For the text-containing cell, return its midpoint in (x, y) coordinate format. 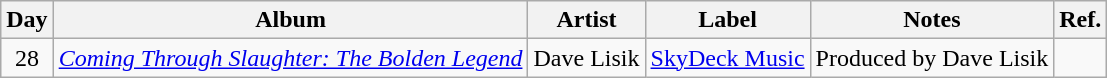
Album (290, 20)
Artist (586, 20)
SkyDeck Music (728, 58)
Label (728, 20)
Produced by Dave Lisik (932, 58)
Day (27, 20)
Coming Through Slaughter: The Bolden Legend (290, 58)
Ref. (1080, 20)
28 (27, 58)
Dave Lisik (586, 58)
Notes (932, 20)
